Provide the [x, y] coordinate of the cell's center where the given text is located.  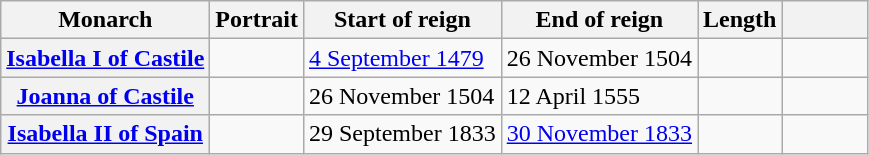
30 November 1833 [599, 134]
Start of reign [402, 20]
Isabella II of Spain [106, 134]
Portrait [257, 20]
4 September 1479 [402, 58]
12 April 1555 [599, 96]
Isabella I of Castile [106, 58]
End of reign [599, 20]
Joanna of Castile [106, 96]
Monarch [106, 20]
Length [740, 20]
29 September 1833 [402, 134]
